Find where the given text appears and provide that cell's center as [X, Y] coordinate. 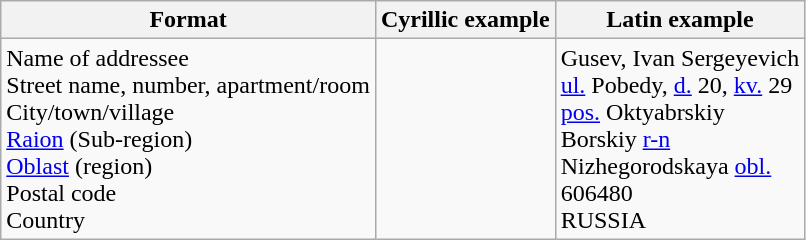
Latin example [680, 20]
Name of addresseeStreet name, number, apartment/roomCity/town/villageRaion (Sub-region)Oblast (region)Postal codeCountry [188, 139]
Format [188, 20]
Cyrillic example [465, 20]
Gusev, Ivan Sergeyevichul. Pobedy, d. 20, kv. 29pos. OktyabrskiyBorskiy r-nNizhegorodskaya obl.606480RUSSIA [680, 139]
